Return [X, Y] of the center of cell containing provided text 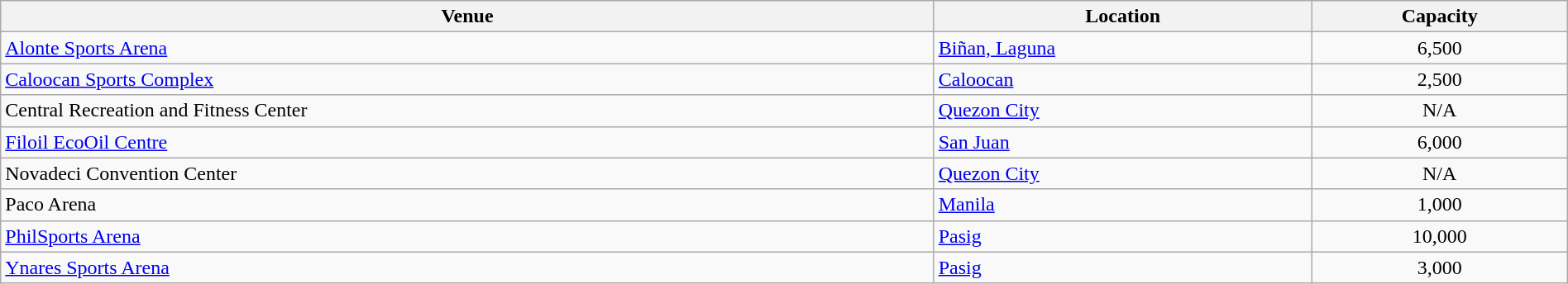
Caloocan [1123, 79]
Novadeci Convention Center [467, 173]
San Juan [1123, 142]
Capacity [1439, 17]
Paco Arena [467, 205]
Alonte Sports Arena [467, 48]
Filoil EcoOil Centre [467, 142]
Venue [467, 17]
Location [1123, 17]
3,000 [1439, 267]
Caloocan Sports Complex [467, 79]
Ynares Sports Arena [467, 267]
6,500 [1439, 48]
10,000 [1439, 236]
1,000 [1439, 205]
2,500 [1439, 79]
Manila [1123, 205]
Central Recreation and Fitness Center [467, 111]
6,000 [1439, 142]
Biñan, Laguna [1123, 48]
PhilSports Arena [467, 236]
